Return the (x, y) coordinate for the center point of the cell that contains the specified text.  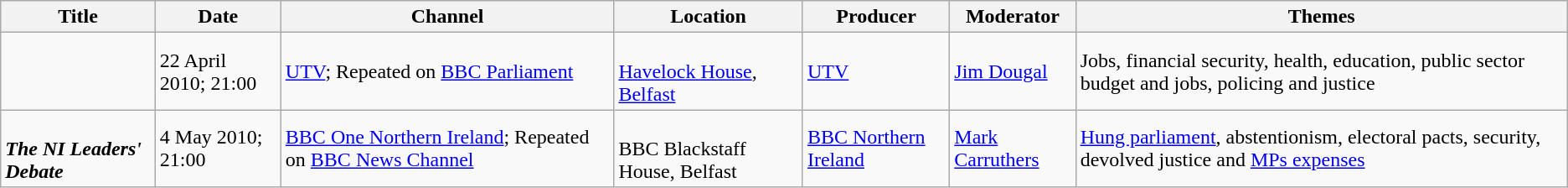
Themes (1322, 17)
Jobs, financial security, health, education, public sector budget and jobs, policing and justice (1322, 71)
Mark Carruthers (1013, 149)
The NI Leaders' Debate (79, 149)
BBC Blackstaff House, Belfast (709, 149)
Location (709, 17)
Havelock House, Belfast (709, 71)
Title (79, 17)
Date (218, 17)
UTV (876, 71)
22 April 2010; 21:00 (218, 71)
Hung parliament, abstentionism, electoral pacts, security, devolved justice and MPs expenses (1322, 149)
Channel (447, 17)
Jim Dougal (1013, 71)
Producer (876, 17)
Moderator (1013, 17)
UTV; Repeated on BBC Parliament (447, 71)
BBC One Northern Ireland; Repeated on BBC News Channel (447, 149)
4 May 2010; 21:00 (218, 149)
BBC Northern Ireland (876, 149)
